Pinpoint the cell where the given text exists, returning its (X, Y) midpoint coordinate. 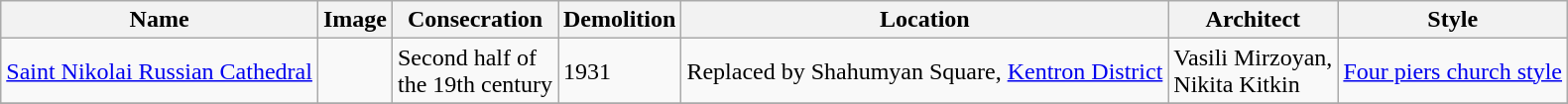
Name (160, 20)
Style (1453, 20)
Replaced by Shahumyan Square, Kentron District (924, 71)
Four piers church style (1453, 71)
Image (355, 20)
Second half ofthe 19th century (474, 71)
Saint Nikolai Russian Cathedral (160, 71)
Demolition (619, 20)
1931 (619, 71)
Consecration (474, 20)
Architect (1254, 20)
Vasili Mirzoyan,Nikita Kitkin (1254, 71)
Location (924, 20)
